Scan for the cell matching the given text and deliver its (X, Y) coordinate at center. 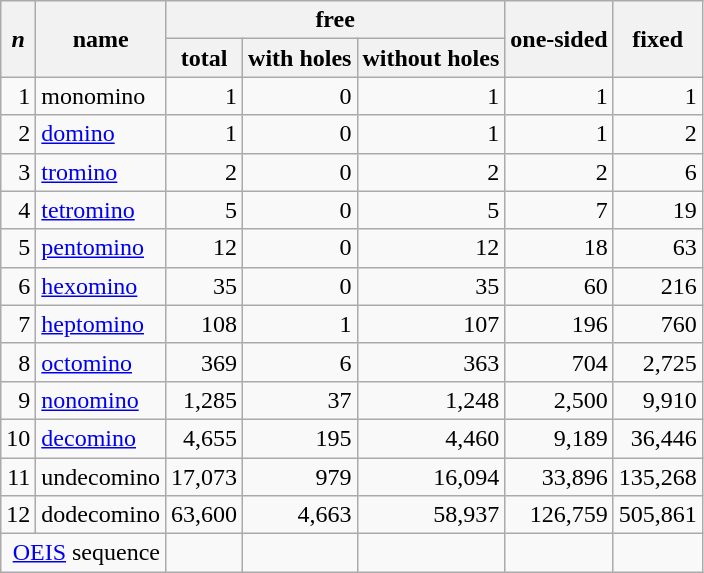
2,500 (559, 400)
1,285 (204, 400)
tetromino (101, 210)
17,073 (204, 477)
1,248 (431, 400)
total (204, 58)
18 (559, 248)
with holes (300, 58)
63,600 (204, 515)
hexomino (101, 286)
979 (300, 477)
37 (300, 400)
3 (18, 172)
369 (204, 362)
monomino (101, 96)
216 (658, 286)
decomino (101, 438)
undecomino (101, 477)
dodecomino (101, 515)
107 (431, 324)
free (336, 20)
196 (559, 324)
36,446 (658, 438)
4,663 (300, 515)
60 (559, 286)
505,861 (658, 515)
nonomino (101, 400)
octomino (101, 362)
without holes (431, 58)
8 (18, 362)
9 (18, 400)
9,189 (559, 438)
10 (18, 438)
9,910 (658, 400)
16,094 (431, 477)
pentomino (101, 248)
domino (101, 134)
135,268 (658, 477)
33,896 (559, 477)
363 (431, 362)
2,725 (658, 362)
name (101, 39)
19 (658, 210)
OEIS sequence (84, 553)
11 (18, 477)
n (18, 39)
63 (658, 248)
195 (300, 438)
126,759 (559, 515)
fixed (658, 39)
heptomino (101, 324)
58,937 (431, 515)
108 (204, 324)
760 (658, 324)
704 (559, 362)
tromino (101, 172)
one-sided (559, 39)
4 (18, 210)
4,655 (204, 438)
4,460 (431, 438)
